Locate the cell with the specified text and output its (x, y) center coordinate. 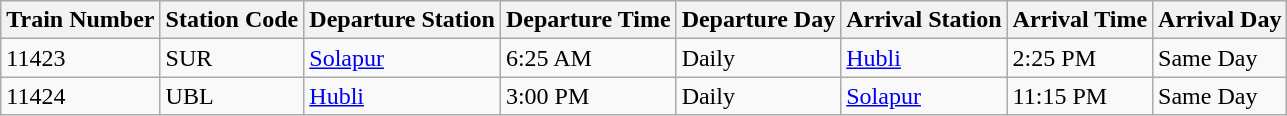
Arrival Time (1080, 20)
Departure Day (758, 20)
UBL (232, 96)
11:15 PM (1080, 96)
Train Number (80, 20)
6:25 AM (588, 58)
SUR (232, 58)
Departure Station (402, 20)
Departure Time (588, 20)
3:00 PM (588, 96)
Arrival Station (924, 20)
2:25 PM (1080, 58)
Arrival Day (1220, 20)
Station Code (232, 20)
11423 (80, 58)
11424 (80, 96)
